Locate the cell with the specified text and output its (x, y) center coordinate. 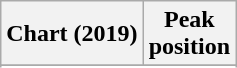
Chart (2019) (72, 34)
Peakposition (189, 34)
